Find where the given text appears and provide that cell's center as (X, Y) coordinate. 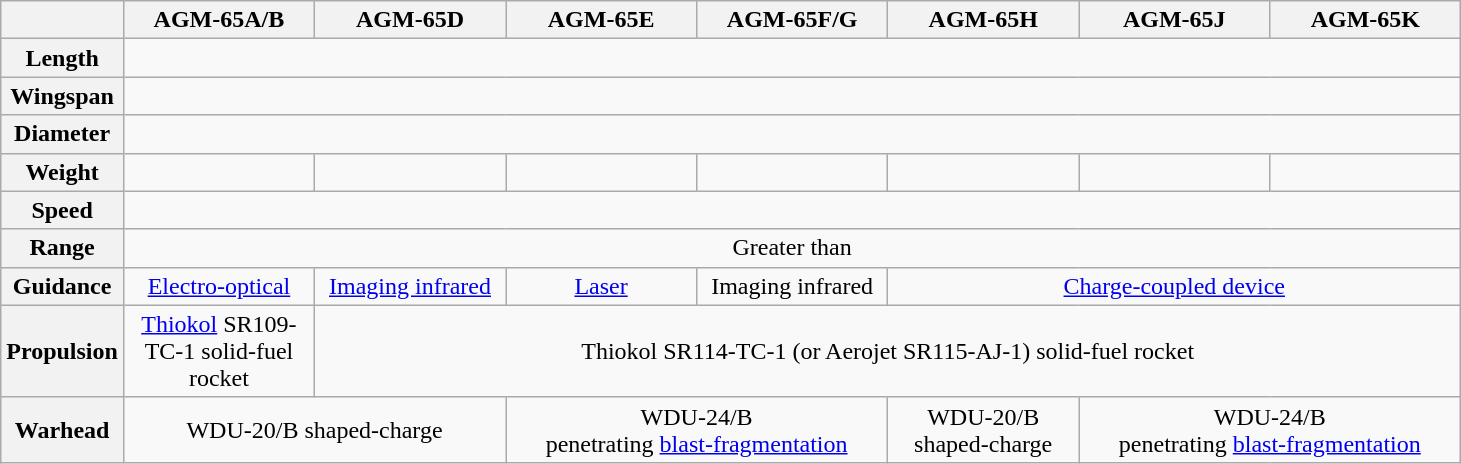
Diameter (62, 134)
Guidance (62, 286)
Propulsion (62, 351)
Warhead (62, 430)
AGM-65A/B (218, 20)
AGM-65K (1366, 20)
Length (62, 58)
AGM-65H (984, 20)
AGM-65J (1174, 20)
Greater than (792, 248)
Weight (62, 172)
AGM-65E (602, 20)
Speed (62, 210)
Electro-optical (218, 286)
AGM-65D (410, 20)
Charge-coupled device (1174, 286)
AGM-65F/G (792, 20)
Laser (602, 286)
Thiokol SR114-TC-1 (or Aerojet SR115-AJ-1) solid-fuel rocket (887, 351)
Wingspan (62, 96)
Range (62, 248)
Thiokol SR109-TC-1 solid-fuel rocket (218, 351)
